Return [x, y] of the center of cell containing provided text 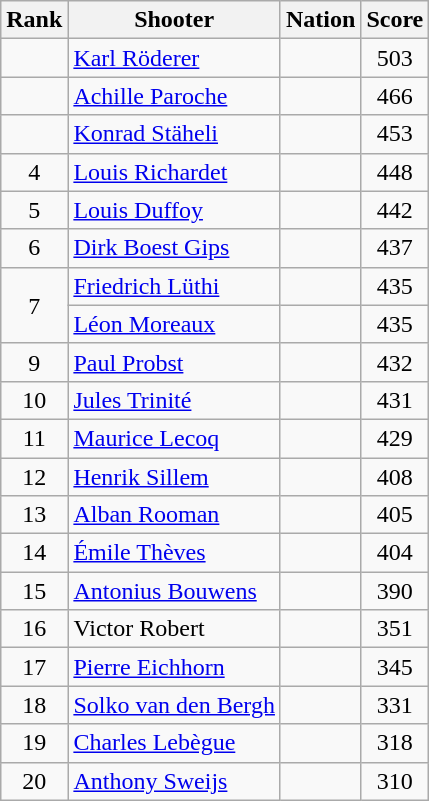
Louis Richardet [174, 172]
17 [34, 667]
Dirk Boest Gips [174, 248]
429 [395, 438]
4 [34, 172]
448 [395, 172]
Rank [34, 20]
Antonius Bouwens [174, 591]
13 [34, 515]
16 [34, 629]
Charles Lebègue [174, 743]
15 [34, 591]
Anthony Sweijs [174, 781]
Konrad Stäheli [174, 134]
442 [395, 210]
19 [34, 743]
12 [34, 477]
Victor Robert [174, 629]
Émile Thèves [174, 553]
351 [395, 629]
Alban Rooman [174, 515]
Paul Probst [174, 362]
5 [34, 210]
Léon Moreaux [174, 324]
318 [395, 743]
331 [395, 705]
Achille Paroche [174, 96]
6 [34, 248]
10 [34, 400]
503 [395, 58]
404 [395, 553]
Pierre Eichhorn [174, 667]
437 [395, 248]
11 [34, 438]
310 [395, 781]
405 [395, 515]
20 [34, 781]
Maurice Lecoq [174, 438]
Jules Trinité [174, 400]
14 [34, 553]
390 [395, 591]
Solko van den Bergh [174, 705]
408 [395, 477]
Shooter [174, 20]
Nation [320, 20]
453 [395, 134]
345 [395, 667]
7 [34, 305]
18 [34, 705]
432 [395, 362]
466 [395, 96]
Score [395, 20]
Karl Röderer [174, 58]
9 [34, 362]
Louis Duffoy [174, 210]
Henrik Sillem [174, 477]
431 [395, 400]
Friedrich Lüthi [174, 286]
